Find where the given text appears and provide that cell's center as [x, y] coordinate. 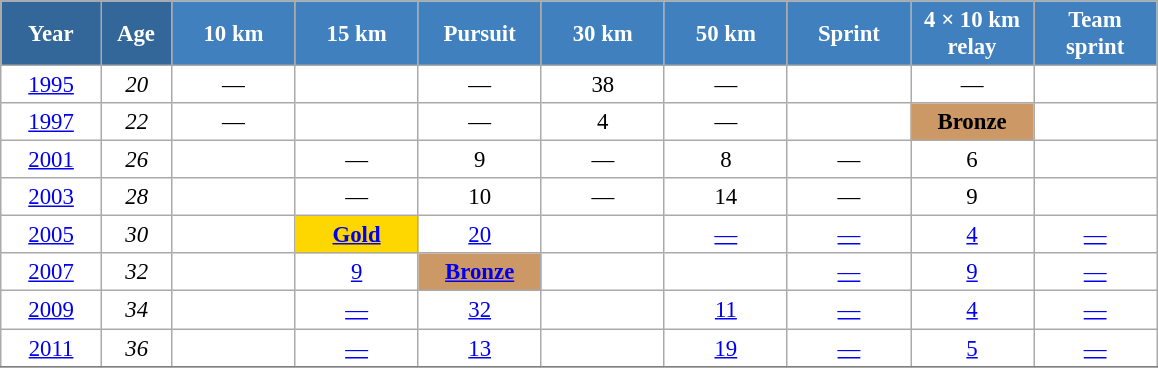
1997 [52, 122]
Age [136, 34]
2011 [52, 348]
4 × 10 km relay [972, 34]
10 km [234, 34]
2003 [52, 197]
5 [972, 348]
28 [136, 197]
11 [726, 310]
2009 [52, 310]
36 [136, 348]
15 km [356, 34]
Pursuit [480, 34]
34 [136, 310]
1995 [52, 85]
Gold [356, 235]
30 km [602, 34]
50 km [726, 34]
13 [480, 348]
6 [972, 160]
Year [52, 34]
38 [602, 85]
22 [136, 122]
2005 [52, 235]
8 [726, 160]
2007 [52, 273]
14 [726, 197]
Sprint [848, 34]
2001 [52, 160]
Team sprint [1096, 34]
26 [136, 160]
30 [136, 235]
19 [726, 348]
10 [480, 197]
